Locate the cell with the specified text and output its (X, Y) center coordinate. 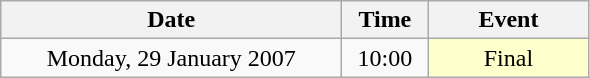
Time (385, 20)
Date (172, 20)
Event (508, 20)
Monday, 29 January 2007 (172, 58)
Final (508, 58)
10:00 (385, 58)
